Extract the (x, y) coordinate from the center of the cell holding the provided text.  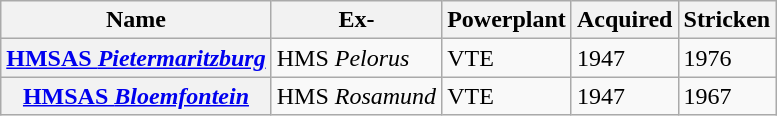
Name (136, 20)
Stricken (727, 20)
Ex- (356, 20)
HMS Pelorus (356, 58)
1967 (727, 96)
HMS Rosamund (356, 96)
1976 (727, 58)
Powerplant (507, 20)
Acquired (624, 20)
HMSAS Bloemfontein (136, 96)
HMSAS Pietermaritzburg (136, 58)
